Determine the [X, Y] coordinate at the center of the cell enclosing the given text.  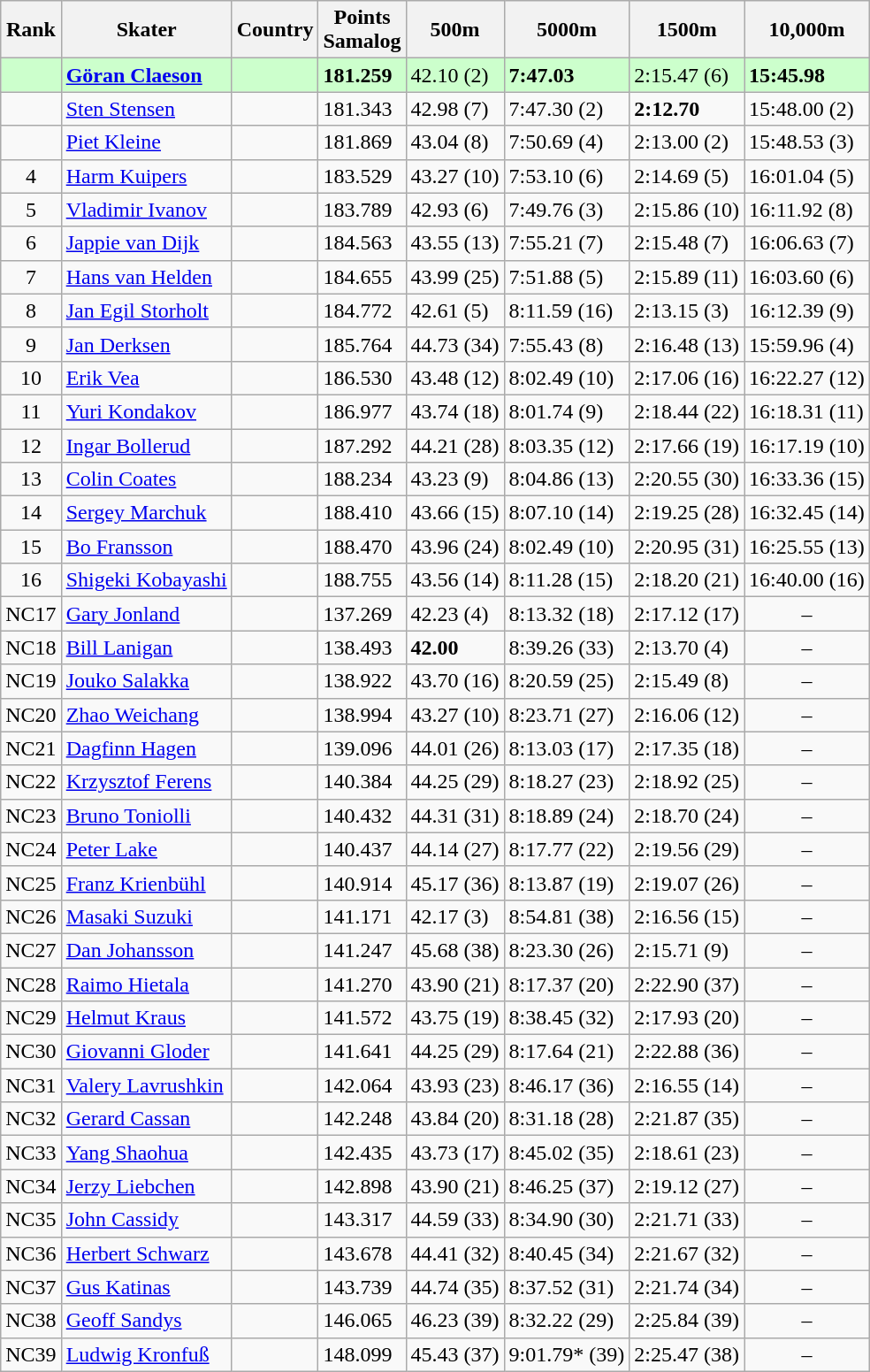
16:22.27 (12) [807, 378]
2:21.71 (33) [687, 1220]
1500m [687, 30]
Zhao Weichang [147, 715]
16:32.45 (14) [807, 513]
NC18 [31, 648]
8:40.45 (34) [567, 1253]
11 [31, 411]
2:18.61 (23) [687, 1153]
184.563 [362, 243]
2:21.67 (32) [687, 1253]
10 [31, 378]
15:48.00 (2) [807, 109]
7:55.43 (8) [567, 344]
16:17.19 (10) [807, 445]
43.66 (15) [454, 513]
2:19.07 (26) [687, 883]
2:17.12 (17) [687, 614]
John Cassidy [147, 1220]
43.56 (14) [454, 580]
143.317 [362, 1220]
141.572 [362, 1018]
8:17.64 (21) [567, 1052]
7 [31, 277]
137.269 [362, 614]
2:21.74 (34) [687, 1287]
2:14.69 (5) [687, 176]
138.493 [362, 648]
44.73 (34) [454, 344]
46.23 (39) [454, 1321]
8:37.52 (31) [567, 1287]
188.755 [362, 580]
15:48.53 (3) [807, 142]
2:21.87 (35) [687, 1119]
Ludwig Kronfuß [147, 1354]
43.73 (17) [454, 1153]
16:40.00 (16) [807, 580]
140.914 [362, 883]
2:25.47 (38) [687, 1354]
8:11.59 (16) [567, 310]
5 [31, 210]
184.772 [362, 310]
42.93 (6) [454, 210]
Rank [31, 30]
NC21 [31, 748]
14 [31, 513]
NC27 [31, 950]
44.41 (32) [454, 1253]
8:23.71 (27) [567, 715]
7:50.69 (4) [567, 142]
140.432 [362, 816]
146.065 [362, 1321]
8:01.74 (9) [567, 411]
16:11.92 (8) [807, 210]
Piet Kleine [147, 142]
2:15.49 (8) [687, 681]
Yuri Kondakov [147, 411]
Peter Lake [147, 849]
2:19.12 (27) [687, 1186]
5000m [567, 30]
44.31 (31) [454, 816]
Gary Jonland [147, 614]
8:32.22 (29) [567, 1321]
181.343 [362, 109]
2:20.55 (30) [687, 479]
Masaki Suzuki [147, 916]
NC33 [31, 1153]
6 [31, 243]
Göran Claeson [147, 75]
7:47.30 (2) [567, 109]
42.00 [454, 648]
8:13.32 (18) [567, 614]
8:54.81 (38) [567, 916]
43.74 (18) [454, 411]
44.01 (26) [454, 748]
NC25 [31, 883]
42.17 (3) [454, 916]
Krzysztof Ferens [147, 782]
Raimo Hietala [147, 985]
7:49.76 (3) [567, 210]
Sergey Marchuk [147, 513]
Jappie van Dijk [147, 243]
Jerzy Liebchen [147, 1186]
Herbert Schwarz [147, 1253]
143.739 [362, 1287]
43.84 (20) [454, 1119]
143.678 [362, 1253]
45.17 (36) [454, 883]
8:31.18 (28) [567, 1119]
Dagfinn Hagen [147, 748]
2:17.66 (19) [687, 445]
2:19.25 (28) [687, 513]
Jan Derksen [147, 344]
2:18.70 (24) [687, 816]
139.096 [362, 748]
Country [275, 30]
43.04 (8) [454, 142]
Ingar Bollerud [147, 445]
16 [31, 580]
141.171 [362, 916]
15:59.96 (4) [807, 344]
142.898 [362, 1186]
8:07.10 (14) [567, 513]
8:04.86 (13) [567, 479]
NC28 [31, 985]
NC31 [31, 1085]
2:16.55 (14) [687, 1085]
2:20.95 (31) [687, 547]
10,000m [807, 30]
2:15.47 (6) [687, 75]
Harm Kuipers [147, 176]
8 [31, 310]
187.292 [362, 445]
2:15.48 (7) [687, 243]
138.994 [362, 715]
43.96 (24) [454, 547]
2:12.70 [687, 109]
186.530 [362, 378]
2:16.48 (13) [687, 344]
Franz Krienbühl [147, 883]
Hans van Helden [147, 277]
2:13.70 (4) [687, 648]
188.410 [362, 513]
183.789 [362, 210]
42.23 (4) [454, 614]
185.764 [362, 344]
2:19.56 (29) [687, 849]
9 [31, 344]
44.14 (27) [454, 849]
2:13.15 (3) [687, 310]
8:17.37 (20) [567, 985]
44.74 (35) [454, 1287]
8:46.25 (37) [567, 1186]
NC29 [31, 1018]
NC23 [31, 816]
8:20.59 (25) [567, 681]
NC22 [31, 782]
4 [31, 176]
NC38 [31, 1321]
141.270 [362, 985]
Giovanni Gloder [147, 1052]
Erik Vea [147, 378]
NC32 [31, 1119]
NC30 [31, 1052]
16:06.63 (7) [807, 243]
8:34.90 (30) [567, 1220]
188.234 [362, 479]
8:39.26 (33) [567, 648]
9:01.79* (39) [567, 1354]
140.437 [362, 849]
Sten Stensen [147, 109]
Points Samalog [362, 30]
8:17.77 (22) [567, 849]
Helmut Kraus [147, 1018]
8:45.02 (35) [567, 1153]
NC19 [31, 681]
43.75 (19) [454, 1018]
45.43 (37) [454, 1354]
2:15.86 (10) [687, 210]
2:16.06 (12) [687, 715]
16:01.04 (5) [807, 176]
2:16.56 (15) [687, 916]
2:18.44 (22) [687, 411]
Jan Egil Storholt [147, 310]
138.922 [362, 681]
NC20 [31, 715]
142.064 [362, 1085]
2:17.35 (18) [687, 748]
2:22.88 (36) [687, 1052]
Bo Fransson [147, 547]
42.61 (5) [454, 310]
Yang Shaohua [147, 1153]
188.470 [362, 547]
Dan Johansson [147, 950]
2:18.20 (21) [687, 580]
142.435 [362, 1153]
NC35 [31, 1220]
16:33.36 (15) [807, 479]
Geoff Sandys [147, 1321]
142.248 [362, 1119]
12 [31, 445]
43.23 (9) [454, 479]
Colin Coates [147, 479]
44.59 (33) [454, 1220]
Jouko Salakka [147, 681]
Gus Katinas [147, 1287]
8:18.27 (23) [567, 782]
Skater [147, 30]
Valery Lavrushkin [147, 1085]
8:18.89 (24) [567, 816]
2:17.93 (20) [687, 1018]
Gerard Cassan [147, 1119]
2:15.71 (9) [687, 950]
7:55.21 (7) [567, 243]
181.869 [362, 142]
16:25.55 (13) [807, 547]
NC39 [31, 1354]
43.48 (12) [454, 378]
183.529 [362, 176]
43.93 (23) [454, 1085]
181.259 [362, 75]
16:18.31 (11) [807, 411]
44.21 (28) [454, 445]
2:22.90 (37) [687, 985]
42.10 (2) [454, 75]
43.55 (13) [454, 243]
43.99 (25) [454, 277]
8:23.30 (26) [567, 950]
8:11.28 (15) [567, 580]
141.641 [362, 1052]
NC37 [31, 1287]
Bruno Toniolli [147, 816]
8:46.17 (36) [567, 1085]
7:53.10 (6) [567, 176]
42.98 (7) [454, 109]
148.099 [362, 1354]
15:45.98 [807, 75]
186.977 [362, 411]
2:17.06 (16) [687, 378]
Bill Lanigan [147, 648]
8:13.87 (19) [567, 883]
43.70 (16) [454, 681]
NC26 [31, 916]
16:03.60 (6) [807, 277]
NC36 [31, 1253]
8:03.35 (12) [567, 445]
45.68 (38) [454, 950]
2:18.92 (25) [687, 782]
NC17 [31, 614]
141.247 [362, 950]
7:47.03 [567, 75]
500m [454, 30]
184.655 [362, 277]
2:25.84 (39) [687, 1321]
2:13.00 (2) [687, 142]
2:15.89 (11) [687, 277]
Vladimir Ivanov [147, 210]
NC34 [31, 1186]
13 [31, 479]
8:38.45 (32) [567, 1018]
7:51.88 (5) [567, 277]
140.384 [362, 782]
16:12.39 (9) [807, 310]
8:13.03 (17) [567, 748]
15 [31, 547]
Shigeki Kobayashi [147, 580]
NC24 [31, 849]
